For the text-containing cell, return its midpoint in (X, Y) coordinate format. 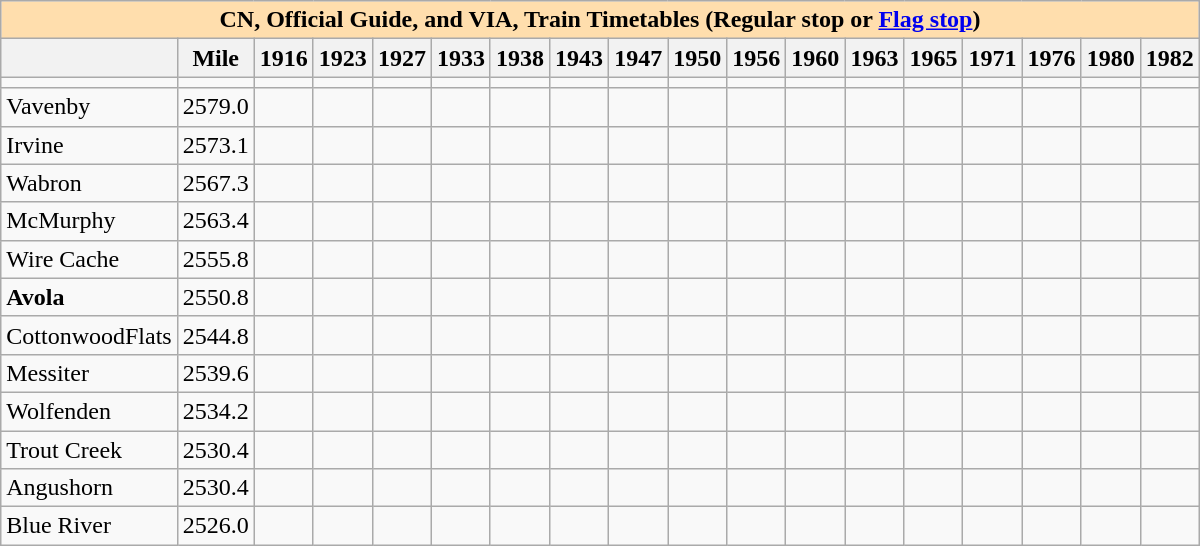
2550.8 (216, 297)
1963 (874, 58)
2555.8 (216, 259)
1960 (816, 58)
1943 (580, 58)
Avola (89, 297)
Blue River (89, 526)
Trout Creek (89, 449)
1933 (460, 58)
2539.6 (216, 373)
1965 (934, 58)
CN, Official Guide, and VIA, Train Timetables (Regular stop or Flag stop) (600, 20)
1982 (1170, 58)
1976 (1052, 58)
2544.8 (216, 335)
Messiter (89, 373)
Wabron (89, 183)
2526.0 (216, 526)
Irvine (89, 145)
2579.0 (216, 107)
CottonwoodFlats (89, 335)
1980 (1110, 58)
1956 (756, 58)
1947 (638, 58)
1916 (284, 58)
Wire Cache (89, 259)
1971 (992, 58)
Vavenby (89, 107)
Mile (216, 58)
2567.3 (216, 183)
1927 (402, 58)
Wolfenden (89, 411)
2563.4 (216, 221)
2573.1 (216, 145)
McMurphy (89, 221)
1938 (520, 58)
1923 (342, 58)
Angushorn (89, 488)
2534.2 (216, 411)
1950 (698, 58)
